Output the (x, y) coordinate of the center of the cell containing the given text.  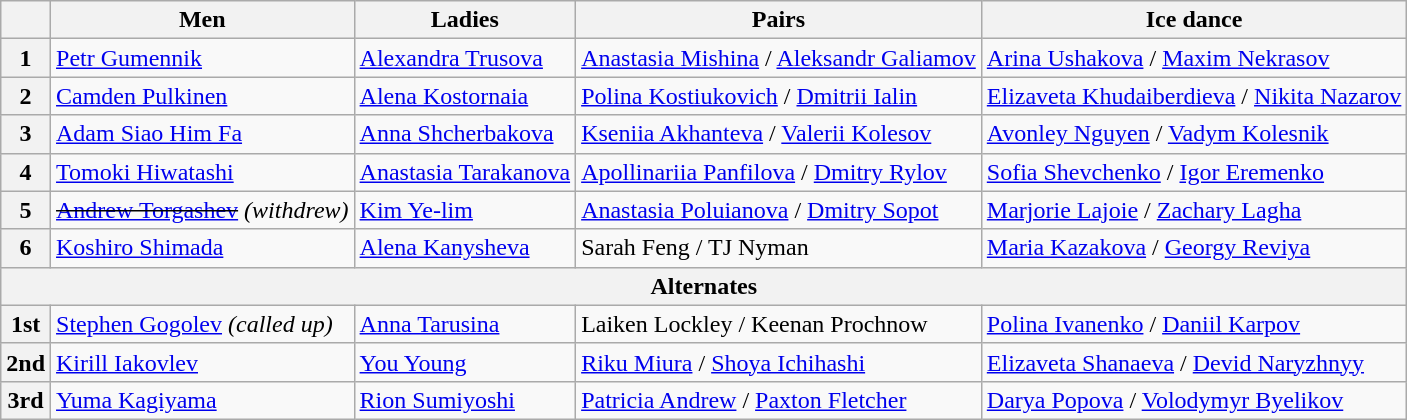
Men (203, 20)
1 (26, 58)
Alena Kostornaia (465, 96)
4 (26, 172)
Tomoki Hiwatashi (203, 172)
Koshiro Shimada (203, 248)
Kim Ye-lim (465, 210)
Elizaveta Shanaeva / Devid Naryzhnyy (1194, 362)
1st (26, 324)
3rd (26, 400)
You Young (465, 362)
Riku Miura / Shoya Ichihashi (779, 362)
Alena Kanysheva (465, 248)
Patricia Andrew / Paxton Fletcher (779, 400)
Yuma Kagiyama (203, 400)
2 (26, 96)
Kseniia Akhanteva / Valerii Kolesov (779, 134)
Alexandra Trusova (465, 58)
5 (26, 210)
Sarah Feng / TJ Nyman (779, 248)
Andrew Torgashev (withdrew) (203, 210)
Polina Kostiukovich / Dmitrii Ialin (779, 96)
Anastasia Tarakanova (465, 172)
Ladies (465, 20)
Petr Gumennik (203, 58)
Marjorie Lajoie / Zachary Lagha (1194, 210)
Kirill Iakovlev (203, 362)
Arina Ushakova / Maxim Nekrasov (1194, 58)
Maria Kazakova / Georgy Reviya (1194, 248)
Alternates (704, 286)
Anastasia Mishina / Aleksandr Galiamov (779, 58)
Apollinariia Panfilova / Dmitry Rylov (779, 172)
Adam Siao Him Fa (203, 134)
Avonley Nguyen / Vadym Kolesnik (1194, 134)
Elizaveta Khudaiberdieva / Nikita Nazarov (1194, 96)
6 (26, 248)
Stephen Gogolev (called up) (203, 324)
Laiken Lockley / Keenan Prochnow (779, 324)
Sofia Shevchenko / Igor Eremenko (1194, 172)
Camden Pulkinen (203, 96)
Rion Sumiyoshi (465, 400)
Pairs (779, 20)
Darya Popova / Volodymyr Byelikov (1194, 400)
Anna Shcherbakova (465, 134)
Ice dance (1194, 20)
3 (26, 134)
Anastasia Poluianova / Dmitry Sopot (779, 210)
Anna Tarusina (465, 324)
2nd (26, 362)
Polina Ivanenko / Daniil Karpov (1194, 324)
